Determine the [X, Y] coordinate at the center of the cell enclosing the given text.  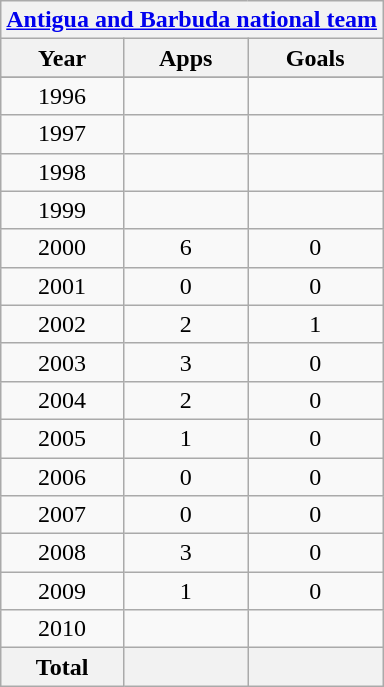
2009 [62, 591]
1996 [62, 96]
Total [62, 667]
2010 [62, 629]
Antigua and Barbuda national team [192, 20]
2001 [62, 286]
2004 [62, 400]
1998 [62, 172]
2002 [62, 324]
2005 [62, 438]
2000 [62, 248]
1997 [62, 134]
2006 [62, 477]
2003 [62, 362]
2007 [62, 515]
6 [185, 248]
Goals [316, 58]
Apps [185, 58]
2008 [62, 553]
1999 [62, 210]
Year [62, 58]
